Return the [X, Y] coordinate for the center point of the cell that contains the specified text.  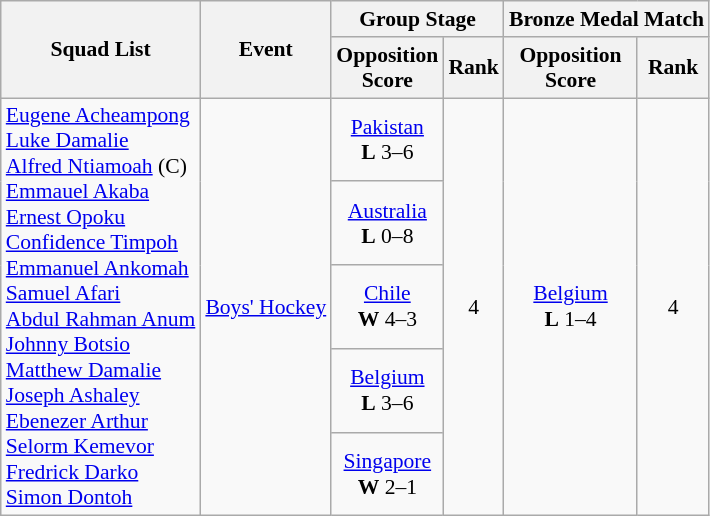
Australia L 0–8 [387, 224]
Pakistan L 3–6 [387, 140]
Bronze Medal Match [606, 19]
Singapore W 2–1 [387, 474]
Belgium L 3–6 [387, 391]
Group Stage [418, 19]
Boys' Hockey [266, 307]
Squad List [101, 50]
Chile W 4–3 [387, 307]
Belgium L 1–4 [570, 307]
Event [266, 50]
